Return the [x, y] coordinate for the center point of the cell that contains the specified text.  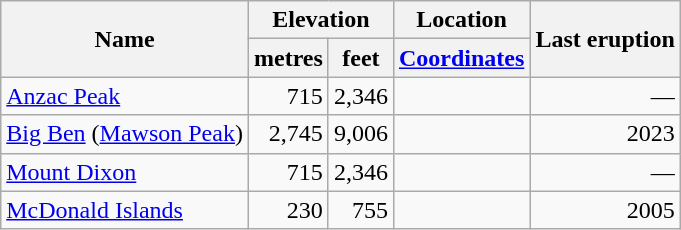
2005 [605, 210]
Mount Dixon [125, 172]
feet [360, 58]
Coordinates [461, 58]
Location [461, 20]
McDonald Islands [125, 210]
230 [288, 210]
2,745 [288, 134]
Elevation [320, 20]
2023 [605, 134]
Last eruption [605, 39]
Anzac Peak [125, 96]
755 [360, 210]
metres [288, 58]
9,006 [360, 134]
Name [125, 39]
Big Ben (Mawson Peak) [125, 134]
